Scan for the cell matching the given text and deliver its (x, y) coordinate at center. 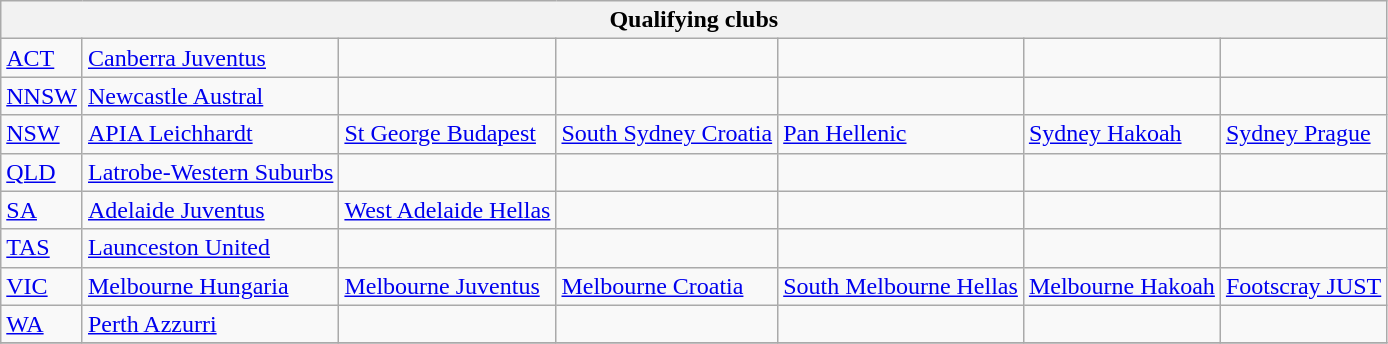
VIC (42, 286)
Melbourne Croatia (667, 286)
Adelaide Juventus (210, 210)
WA (42, 324)
South Sydney Croatia (667, 134)
Latrobe-Western Suburbs (210, 172)
Launceston United (210, 248)
QLD (42, 172)
Canberra Juventus (210, 58)
Melbourne Hungaria (210, 286)
Qualifying clubs (694, 20)
Newcastle Austral (210, 96)
ACT (42, 58)
Sydney Hakoah (1122, 134)
Sydney Prague (1303, 134)
NNSW (42, 96)
SA (42, 210)
Melbourne Hakoah (1122, 286)
Footscray JUST (1303, 286)
Pan Hellenic (901, 134)
NSW (42, 134)
West Adelaide Hellas (448, 210)
Perth Azzurri (210, 324)
St George Budapest (448, 134)
APIA Leichhardt (210, 134)
TAS (42, 248)
South Melbourne Hellas (901, 286)
Melbourne Juventus (448, 286)
